Scan for the cell matching the given text and deliver its (x, y) coordinate at center. 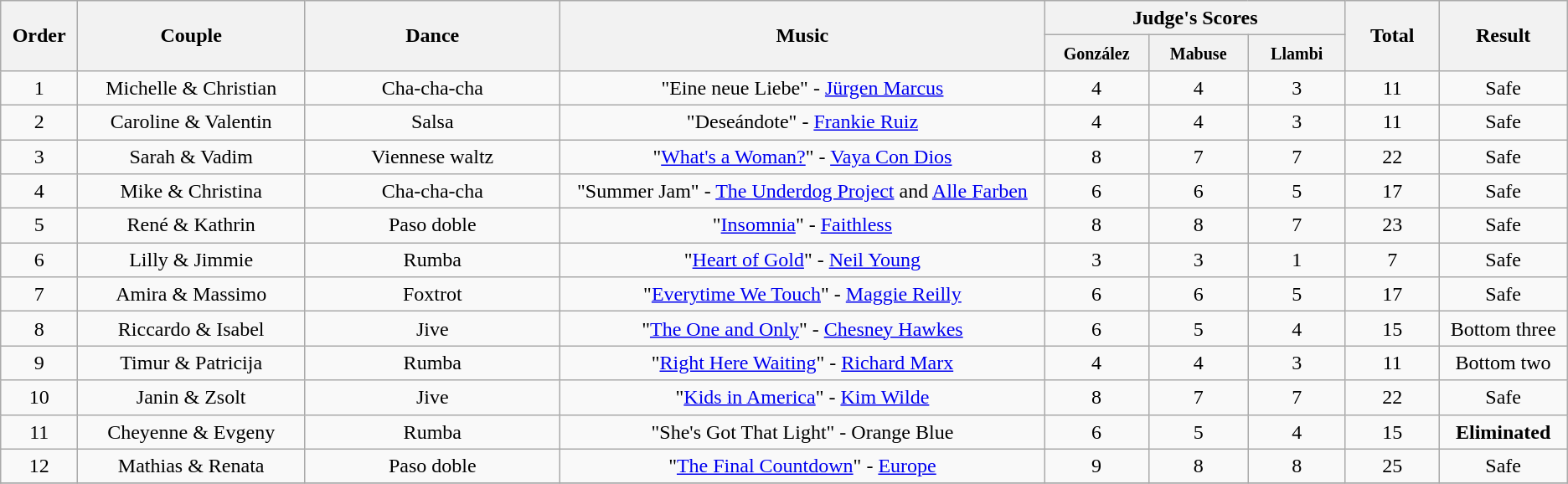
Bottom two (1503, 363)
Order (39, 36)
Total (1392, 36)
"What's a Woman?" - Vaya Con Dios (802, 156)
12 (39, 466)
Caroline & Valentin (191, 122)
"The Final Countdown" - Europe (802, 466)
Mathias & Renata (191, 466)
González (1096, 54)
Janin & Zsolt (191, 397)
"Summer Jam" - The Underdog Project and Alle Farben (802, 191)
Judge's Scores (1194, 18)
"She's Got That Light" - Orange Blue (802, 432)
Bottom three (1503, 328)
Foxtrot (432, 295)
Dance (432, 36)
"Deseándote" - Frankie Ruiz (802, 122)
"The One and Only" - Chesney Hawkes (802, 328)
Salsa (432, 122)
2 (39, 122)
Riccardo & Isabel (191, 328)
10 (39, 397)
Couple (191, 36)
"Kids in America" - Kim Wilde (802, 397)
"Right Here Waiting" - Richard Marx (802, 363)
25 (1392, 466)
Michelle & Christian (191, 87)
Timur & Patricija (191, 363)
"Heart of Gold" - Neil Young (802, 260)
"Insomnia" - Faithless (802, 226)
Mabuse (1198, 54)
Lilly & Jimmie (191, 260)
Music (802, 36)
Llambi (1297, 54)
Viennese waltz (432, 156)
23 (1392, 226)
Sarah & Vadim (191, 156)
"Eine neue Liebe" - Jürgen Marcus (802, 87)
Mike & Christina (191, 191)
Cheyenne & Evgeny (191, 432)
Amira & Massimo (191, 295)
René & Kathrin (191, 226)
Eliminated (1503, 432)
"Everytime We Touch" - Maggie Reilly (802, 295)
Result (1503, 36)
